Return [X, Y] of the center of cell containing provided text 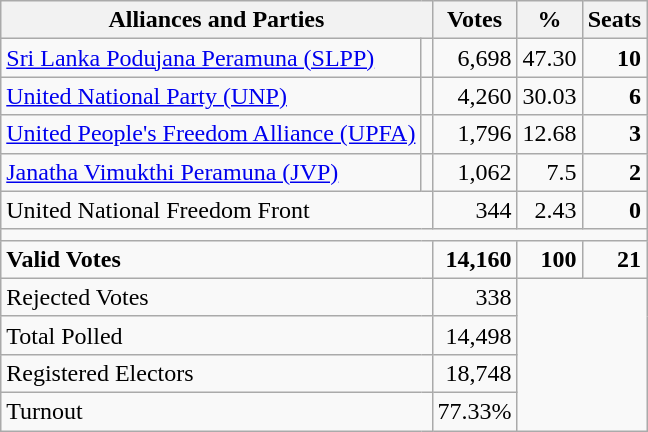
30.03 [550, 96]
United People's Freedom Alliance (UPFA) [211, 134]
18,748 [474, 373]
21 [614, 259]
2 [614, 172]
338 [474, 297]
Rejected Votes [216, 297]
100 [550, 259]
Registered Electors [216, 373]
344 [474, 210]
14,160 [474, 259]
United National Party (UNP) [211, 96]
% [550, 20]
10 [614, 58]
United National Freedom Front [216, 210]
7.5 [550, 172]
6,698 [474, 58]
4,260 [474, 96]
Alliances and Parties [216, 20]
Valid Votes [216, 259]
3 [614, 134]
Votes [474, 20]
1,796 [474, 134]
Total Polled [216, 335]
Seats [614, 20]
2.43 [550, 210]
6 [614, 96]
77.33% [474, 411]
1,062 [474, 172]
12.68 [550, 134]
Sri Lanka Podujana Peramuna (SLPP) [211, 58]
47.30 [550, 58]
0 [614, 210]
14,498 [474, 335]
Janatha Vimukthi Peramuna (JVP) [211, 172]
Turnout [216, 411]
